Scan for the cell matching the given text and deliver its [x, y] coordinate at center. 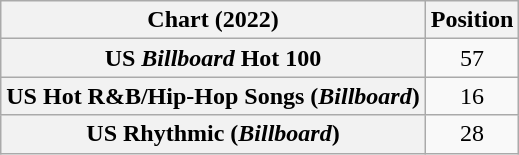
57 [472, 58]
US Rhythmic (Billboard) [213, 134]
US Billboard Hot 100 [213, 58]
28 [472, 134]
16 [472, 96]
Position [472, 20]
US Hot R&B/Hip-Hop Songs (Billboard) [213, 96]
Chart (2022) [213, 20]
